Capture the cell that displays the provided text and extract its [X, Y] central coordinate. 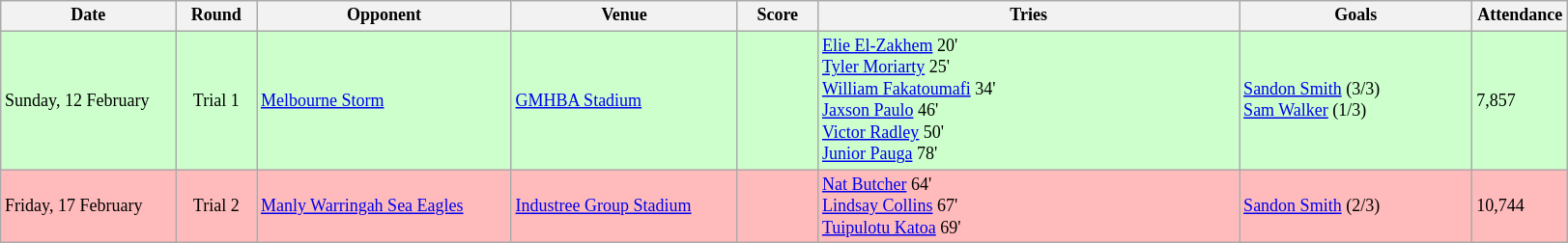
Score [778, 15]
Goals [1356, 15]
Attendance [1521, 15]
Sandon Smith (2/3) [1356, 206]
Tries [1029, 15]
Melbourne Storm [385, 100]
10,744 [1521, 206]
Sunday, 12 February [89, 100]
Nat Butcher 64' Lindsay Collins 67' Tuipulotu Katoa 69' [1029, 206]
GMHBA Stadium [624, 100]
Venue [624, 15]
Round [216, 15]
Industree Group Stadium [624, 206]
Date [89, 15]
Friday, 17 February [89, 206]
Sandon Smith (3/3) Sam Walker (1/3) [1356, 100]
Trial 1 [216, 100]
Manly Warringah Sea Eagles [385, 206]
7,857 [1521, 100]
Opponent [385, 15]
Elie El-Zakhem 20' Tyler Moriarty 25' William Fakatoumafi 34' Jaxson Paulo 46' Victor Radley 50' Junior Pauga 78' [1029, 100]
Trial 2 [216, 206]
